Extract the [x, y] coordinate from the center of the cell holding the provided text.  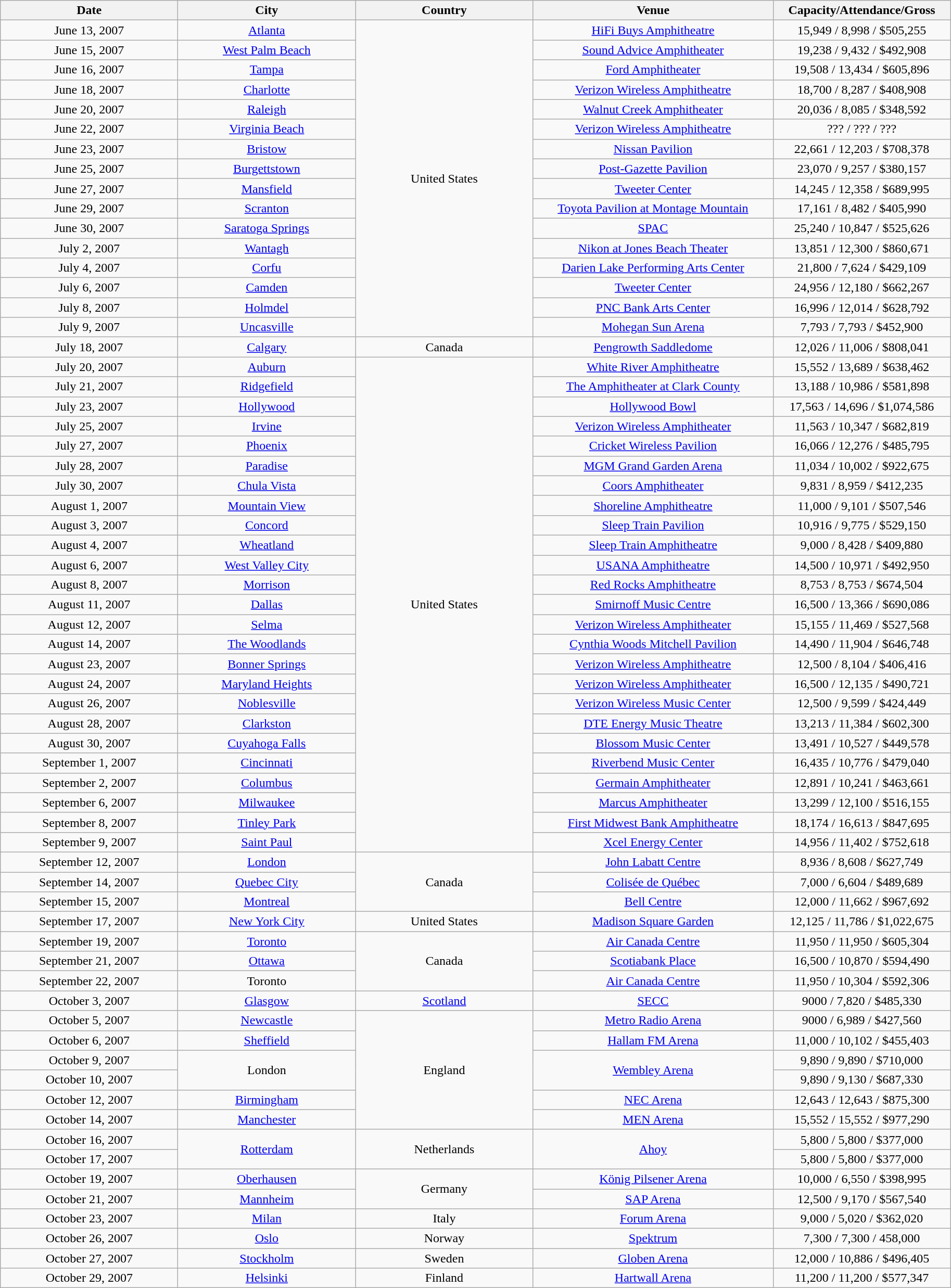
John Labatt Centre [653, 862]
July 4, 2007 [90, 268]
September 1, 2007 [90, 763]
Germain Amphitheater [653, 783]
Bell Centre [653, 902]
11,200 / 11,200 / $577,347 [862, 1278]
12,891 / 10,241 / $463,661 [862, 783]
July 23, 2007 [90, 406]
Capacity/Attendance/Gross [862, 10]
Nikon at Jones Beach Theater [653, 248]
Metro Radio Arena [653, 1021]
8,936 / 8,608 / $627,749 [862, 862]
21,800 / 7,624 / $429,109 [862, 268]
Mansfield [267, 188]
Pengrowth Saddledome [653, 347]
Corfu [267, 268]
September 22, 2007 [90, 981]
September 14, 2007 [90, 882]
12,125 / 11,786 / $1,022,675 [862, 922]
16,996 / 12,014 / $628,792 [862, 308]
Charlotte [267, 90]
13,188 / 10,986 / $581,898 [862, 387]
18,700 / 8,287 / $408,908 [862, 90]
August 6, 2007 [90, 565]
7,300 / 7,300 / 458,000 [862, 1239]
October 6, 2007 [90, 1040]
9000 / 6,989 / $427,560 [862, 1021]
Camden [267, 288]
Oberhausen [267, 1179]
July 25, 2007 [90, 426]
Toyota Pavilion at Montage Mountain [653, 208]
Xcel Energy Center [653, 842]
15,552 / 15,552 / $977,290 [862, 1119]
14,245 / 12,358 / $689,995 [862, 188]
Colisée de Québec [653, 882]
City [267, 10]
October 10, 2007 [90, 1080]
Cuyahoga Falls [267, 743]
16,500 / 10,870 / $594,490 [862, 961]
July 30, 2007 [90, 486]
July 18, 2007 [90, 347]
June 25, 2007 [90, 169]
10,000 / 6,550 / $398,995 [862, 1179]
August 11, 2007 [90, 605]
15,155 / 11,469 / $527,568 [862, 624]
Scotiabank Place [653, 961]
Noblesville [267, 704]
Phoenix [267, 446]
July 27, 2007 [90, 446]
September 2, 2007 [90, 783]
PNC Bank Arts Center [653, 308]
Milan [267, 1219]
The Amphitheater at Clark County [653, 387]
Sleep Train Amphitheatre [653, 545]
12,026 / 11,006 / $808,041 [862, 347]
Calgary [267, 347]
Stockholm [267, 1258]
Scotland [445, 1001]
September 15, 2007 [90, 902]
13,851 / 12,300 / $860,671 [862, 248]
Netherlands [445, 1149]
Shoreline Amphitheatre [653, 505]
Post-Gazette Pavilion [653, 169]
Clarkston [267, 723]
October 5, 2007 [90, 1021]
Marcus Amphitheater [653, 802]
13,299 / 12,100 / $516,155 [862, 802]
14,956 / 11,402 / $752,618 [862, 842]
12,643 / 12,643 / $875,300 [862, 1100]
England [445, 1070]
13,491 / 10,527 / $449,578 [862, 743]
Spektrum [653, 1239]
Ford Amphitheater [653, 70]
Birmingham [267, 1100]
Holmdel [267, 308]
Ridgefield [267, 387]
Tampa [267, 70]
11,563 / 10,347 / $682,819 [862, 426]
Raleigh [267, 109]
Germany [445, 1189]
Cincinnati [267, 763]
18,174 / 16,613 / $847,695 [862, 822]
Chula Vista [267, 486]
Dallas [267, 605]
Columbus [267, 783]
9,000 / 8,428 / $409,880 [862, 545]
Sweden [445, 1258]
June 13, 2007 [90, 30]
June 20, 2007 [90, 109]
16,435 / 10,776 / $479,040 [862, 763]
Bonner Springs [267, 664]
12,500 / 8,104 / $406,416 [862, 664]
July 28, 2007 [90, 466]
Cricket Wireless Pavilion [653, 446]
October 14, 2007 [90, 1119]
June 22, 2007 [90, 129]
17,563 / 14,696 / $1,074,586 [862, 406]
12,000 / 11,662 / $967,692 [862, 902]
9,890 / 9,130 / $687,330 [862, 1080]
New York City [267, 922]
16,500 / 12,135 / $490,721 [862, 684]
12,500 / 9,599 / $424,449 [862, 704]
MGM Grand Garden Arena [653, 466]
Montreal [267, 902]
Sheffield [267, 1040]
Sleep Train Pavilion [653, 525]
20,036 / 8,085 / $348,592 [862, 109]
Ahoy [653, 1149]
SAP Arena [653, 1198]
Tinley Park [267, 822]
Auburn [267, 367]
September 17, 2007 [90, 922]
SECC [653, 1001]
14,500 / 10,971 / $492,950 [862, 565]
September 12, 2007 [90, 862]
The Woodlands [267, 644]
Virginia Beach [267, 129]
16,066 / 12,276 / $485,795 [862, 446]
June 30, 2007 [90, 228]
25,240 / 10,847 / $525,626 [862, 228]
Blossom Music Center [653, 743]
Selma [267, 624]
USANA Amphitheatre [653, 565]
Wantagh [267, 248]
Helsinki [267, 1278]
Smirnoff Music Centre [653, 605]
11,034 / 10,002 / $922,675 [862, 466]
June 27, 2007 [90, 188]
Madison Square Garden [653, 922]
Ottawa [267, 961]
10,916 / 9,775 / $529,150 [862, 525]
Hartwall Arena [653, 1278]
September 19, 2007 [90, 941]
Wembley Arena [653, 1070]
Saratoga Springs [267, 228]
June 29, 2007 [90, 208]
Riverbend Music Center [653, 763]
Hallam FM Arena [653, 1040]
Italy [445, 1219]
August 12, 2007 [90, 624]
9,890 / 9,890 / $710,000 [862, 1060]
11,000 / 9,101 / $507,546 [862, 505]
August 23, 2007 [90, 664]
Maryland Heights [267, 684]
Quebec City [267, 882]
Finland [445, 1278]
October 21, 2007 [90, 1198]
Uncasville [267, 327]
Mannheim [267, 1198]
Hollywood Bowl [653, 406]
August 28, 2007 [90, 723]
König Pilsener Arena [653, 1179]
17,161 / 8,482 / $405,990 [862, 208]
NEC Arena [653, 1100]
August 8, 2007 [90, 585]
19,238 / 9,432 / $492,908 [862, 50]
Sound Advice Amphitheater [653, 50]
October 3, 2007 [90, 1001]
23,070 / 9,257 / $380,157 [862, 169]
July 2, 2007 [90, 248]
12,500 / 9,170 / $567,540 [862, 1198]
Wheatland [267, 545]
July 20, 2007 [90, 367]
9000 / 7,820 / $485,330 [862, 1001]
MEN Arena [653, 1119]
September 8, 2007 [90, 822]
Atlanta [267, 30]
September 9, 2007 [90, 842]
Venue [653, 10]
Paradise [267, 466]
11,000 / 10,102 / $455,403 [862, 1040]
August 26, 2007 [90, 704]
Glasgow [267, 1001]
??? / ??? / ??? [862, 129]
June 23, 2007 [90, 149]
October 16, 2007 [90, 1139]
Concord [267, 525]
13,213 / 11,384 / $602,300 [862, 723]
15,949 / 8,998 / $505,255 [862, 30]
June 16, 2007 [90, 70]
8,753 / 8,753 / $674,504 [862, 585]
July 9, 2007 [90, 327]
Burgettstown [267, 169]
August 30, 2007 [90, 743]
Walnut Creek Amphitheater [653, 109]
22,661 / 12,203 / $708,378 [862, 149]
Forum Arena [653, 1219]
October 26, 2007 [90, 1239]
Globen Arena [653, 1258]
First Midwest Bank Amphitheatre [653, 822]
Norway [445, 1239]
12,000 / 10,886 / $496,405 [862, 1258]
9,000 / 5,020 / $362,020 [862, 1219]
Scranton [267, 208]
15,552 / 13,689 / $638,462 [862, 367]
Mountain View [267, 505]
October 12, 2007 [90, 1100]
October 27, 2007 [90, 1258]
Darien Lake Performing Arts Center [653, 268]
19,508 / 13,434 / $605,896 [862, 70]
Irvine [267, 426]
August 3, 2007 [90, 525]
October 29, 2007 [90, 1278]
West Palm Beach [267, 50]
June 18, 2007 [90, 90]
Newcastle [267, 1021]
16,500 / 13,366 / $690,086 [862, 605]
September 6, 2007 [90, 802]
August 1, 2007 [90, 505]
October 23, 2007 [90, 1219]
SPAC [653, 228]
July 8, 2007 [90, 308]
Coors Amphitheater [653, 486]
June 15, 2007 [90, 50]
October 19, 2007 [90, 1179]
7,793 / 7,793 / $452,900 [862, 327]
August 24, 2007 [90, 684]
Bristow [267, 149]
Hollywood [267, 406]
September 21, 2007 [90, 961]
Rotterdam [267, 1149]
14,490 / 11,904 / $646,748 [862, 644]
West Valley City [267, 565]
HiFi Buys Amphitheatre [653, 30]
Nissan Pavilion [653, 149]
Date [90, 10]
24,956 / 12,180 / $662,267 [862, 288]
Mohegan Sun Arena [653, 327]
7,000 / 6,604 / $489,689 [862, 882]
Cynthia Woods Mitchell Pavilion [653, 644]
Manchester [267, 1119]
9,831 / 8,959 / $412,235 [862, 486]
August 14, 2007 [90, 644]
Red Rocks Amphitheatre [653, 585]
October 9, 2007 [90, 1060]
Morrison [267, 585]
Oslo [267, 1239]
Verizon Wireless Music Center [653, 704]
Country [445, 10]
July 6, 2007 [90, 288]
11,950 / 10,304 / $592,306 [862, 981]
11,950 / 11,950 / $605,304 [862, 941]
DTE Energy Music Theatre [653, 723]
July 21, 2007 [90, 387]
White River Amphitheatre [653, 367]
August 4, 2007 [90, 545]
October 17, 2007 [90, 1159]
Saint Paul [267, 842]
Milwaukee [267, 802]
